Return the (X, Y) coordinate for the center point of the cell that contains the specified text.  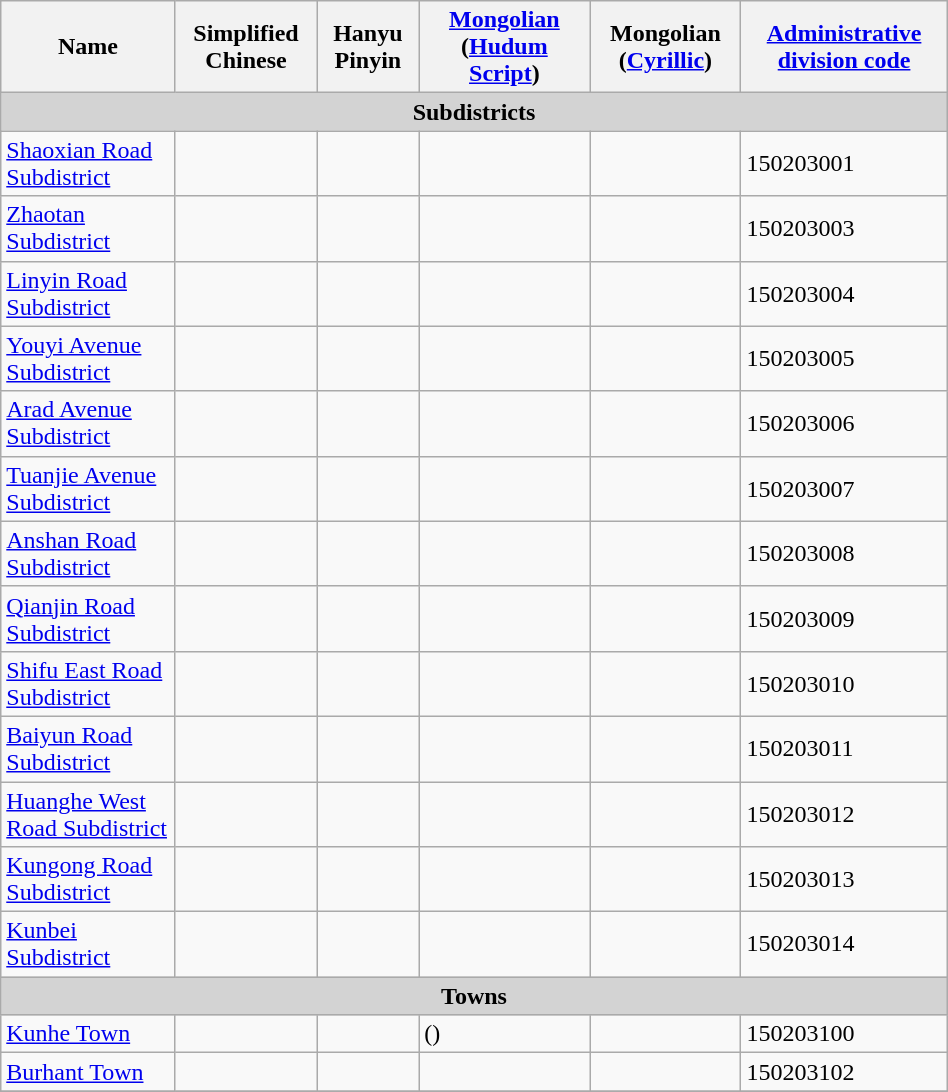
150203006 (844, 424)
150203003 (844, 228)
150203005 (844, 358)
150203007 (844, 488)
Burhant Town (88, 1072)
Hanyu Pinyin (368, 47)
() (504, 1034)
Kungong Road Subdistrict (88, 880)
Baiyun Road Subdistrict (88, 748)
150203009 (844, 618)
Simplified Chinese (246, 47)
Linyin Road Subdistrict (88, 294)
150203013 (844, 880)
Anshan Road Subdistrict (88, 554)
150203004 (844, 294)
Shifu East Road Subdistrict (88, 684)
150203010 (844, 684)
Mongolian (Hudum Script) (504, 47)
Arad Avenue Subdistrict (88, 424)
Tuanjie Avenue Subdistrict (88, 488)
150203102 (844, 1072)
Administrative division code (844, 47)
Huanghe West Road Subdistrict (88, 814)
Name (88, 47)
150203011 (844, 748)
150203014 (844, 944)
Youyi Avenue Subdistrict (88, 358)
150203012 (844, 814)
150203008 (844, 554)
Towns (474, 996)
Subdistricts (474, 112)
Qianjin Road Subdistrict (88, 618)
Kunhe Town (88, 1034)
Zhaotan Subdistrict (88, 228)
150203001 (844, 164)
Shaoxian Road Subdistrict (88, 164)
Kunbei Subdistrict (88, 944)
150203100 (844, 1034)
Mongolian (Cyrillic) (666, 47)
